Output the (x, y) coordinate of the center of the cell containing the given text.  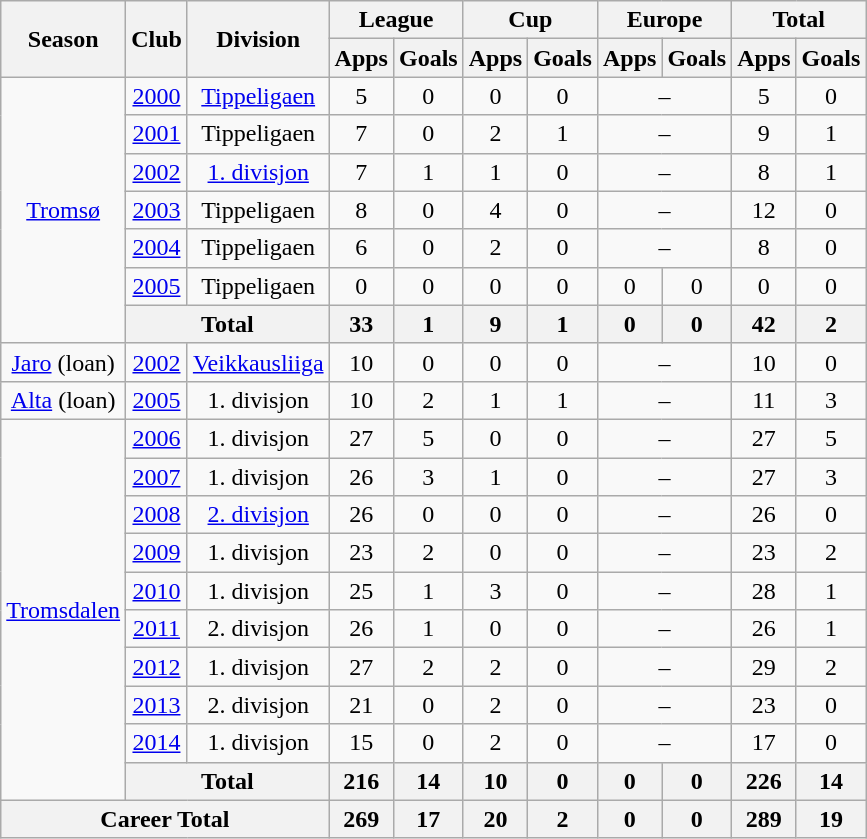
2009 (157, 553)
2000 (157, 96)
Europe (664, 20)
12 (764, 210)
2010 (157, 591)
6 (361, 248)
2008 (157, 515)
2001 (157, 134)
21 (361, 705)
League (396, 20)
2014 (157, 743)
20 (495, 819)
Career Total (165, 819)
2006 (157, 438)
4 (495, 210)
2007 (157, 477)
269 (361, 819)
Veikkausliiga (258, 362)
2012 (157, 667)
Club (157, 39)
226 (764, 781)
Division (258, 39)
2003 (157, 210)
25 (361, 591)
Season (64, 39)
Tromsdalen (64, 610)
28 (764, 591)
15 (361, 743)
Cup (530, 20)
Tromsø (64, 210)
2004 (157, 248)
29 (764, 667)
33 (361, 324)
Jaro (loan) (64, 362)
19 (831, 819)
2011 (157, 629)
42 (764, 324)
216 (361, 781)
Alta (loan) (64, 400)
2013 (157, 705)
289 (764, 819)
11 (764, 400)
